Output the (x, y) coordinate of the center of the cell containing the given text.  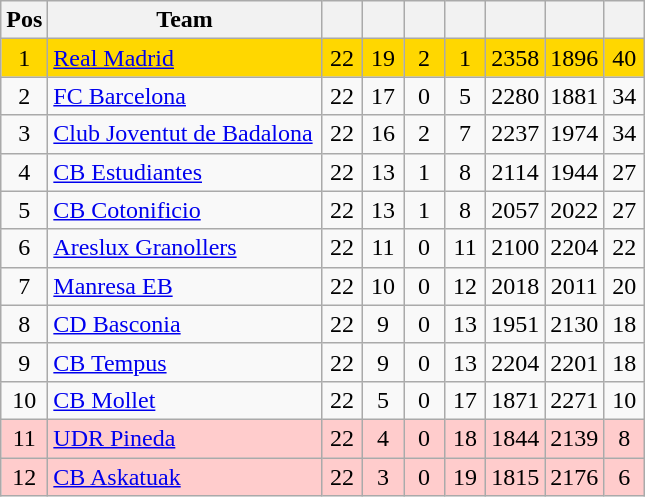
2100 (516, 248)
Club Joventut de Badalona (185, 134)
CD Basconia (185, 324)
2201 (574, 362)
CB Tempus (185, 362)
2057 (516, 210)
Manresa EB (185, 286)
1896 (574, 58)
2114 (516, 172)
1871 (516, 400)
CB Askatuak (185, 477)
2237 (516, 134)
2280 (516, 96)
CB Estudiantes (185, 172)
2011 (574, 286)
40 (624, 58)
2139 (574, 438)
2022 (574, 210)
2358 (516, 58)
Real Madrid (185, 58)
2176 (574, 477)
1951 (516, 324)
FC Barcelona (185, 96)
UDR Pineda (185, 438)
Team (185, 20)
CB Mollet (185, 400)
Pos (24, 20)
2018 (516, 286)
1881 (574, 96)
Areslux Granollers (185, 248)
1844 (516, 438)
1974 (574, 134)
2130 (574, 324)
1815 (516, 477)
16 (382, 134)
20 (624, 286)
2271 (574, 400)
CB Cotonificio (185, 210)
1944 (574, 172)
